Determine the (X, Y) coordinate at the center of the cell enclosing the given text.  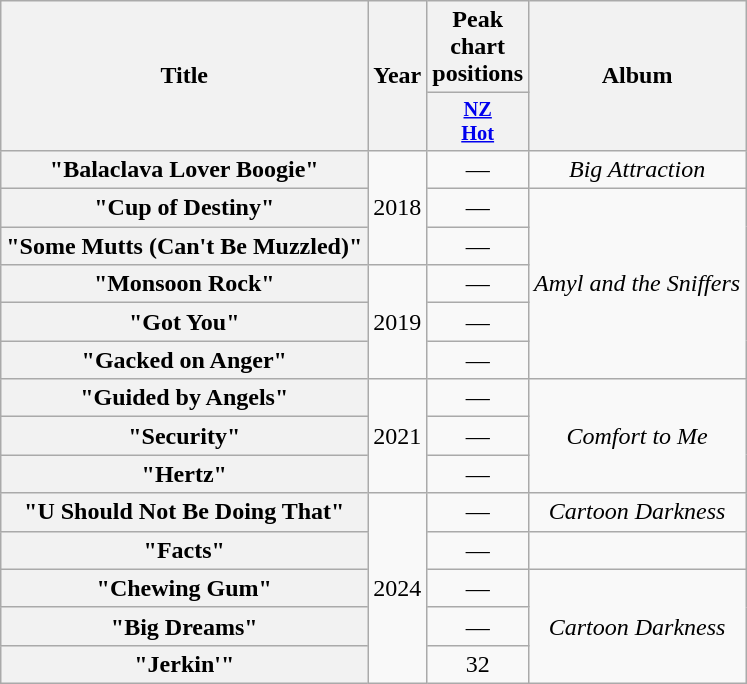
Year (398, 76)
"Security" (184, 436)
"Hertz" (184, 474)
Peak chart positions (478, 47)
"Guided by Angels" (184, 398)
NZHot (478, 122)
Title (184, 76)
2021 (398, 436)
"Cup of Destiny" (184, 208)
Big Attraction (638, 169)
"Big Dreams" (184, 626)
"Got You" (184, 322)
"Monsoon Rock" (184, 284)
"Gacked on Anger" (184, 360)
"Balaclava Lover Boogie" (184, 169)
"Chewing Gum" (184, 588)
32 (478, 664)
"U Should Not Be Doing That" (184, 512)
"Facts" (184, 550)
2018 (398, 207)
2019 (398, 322)
"Some Mutts (Can't Be Muzzled)" (184, 246)
Album (638, 76)
Comfort to Me (638, 436)
"Jerkin'" (184, 664)
Amyl and the Sniffers (638, 284)
2024 (398, 588)
